Return the (x, y) coordinate for the center point of the cell that contains the specified text.  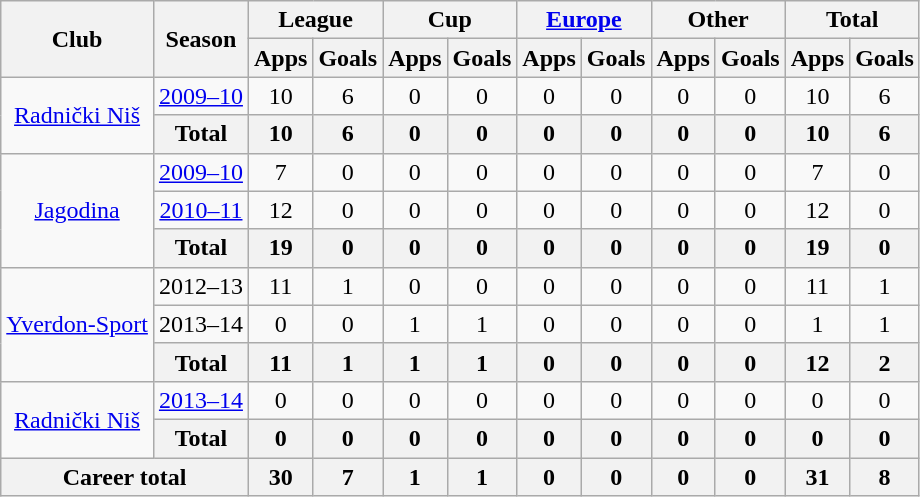
Season (200, 39)
League (315, 20)
Other (718, 20)
Jagodina (78, 210)
Cup (450, 20)
31 (817, 477)
2 (885, 362)
2012–13 (200, 286)
Career total (125, 477)
8 (885, 477)
30 (280, 477)
2010–11 (200, 210)
Yverdon-Sport (78, 324)
Club (78, 39)
Europe (584, 20)
